Pinpoint the cell where the given text exists, returning its [x, y] midpoint coordinate. 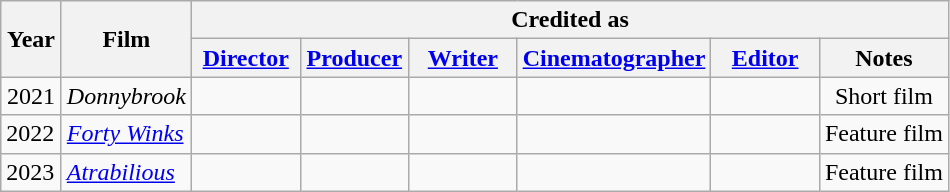
Editor [766, 58]
Director [246, 58]
Credited as [570, 20]
Forty Winks [126, 134]
Cinematographer [614, 58]
Producer [354, 58]
Year [32, 39]
Atrabilious [126, 172]
Notes [884, 58]
Writer [464, 58]
Film [126, 39]
2021 [32, 96]
2023 [32, 172]
Short film [884, 96]
2022 [32, 134]
Donnybrook [126, 96]
